From the cell containing the given text, extract its center point as (X, Y) coordinate. 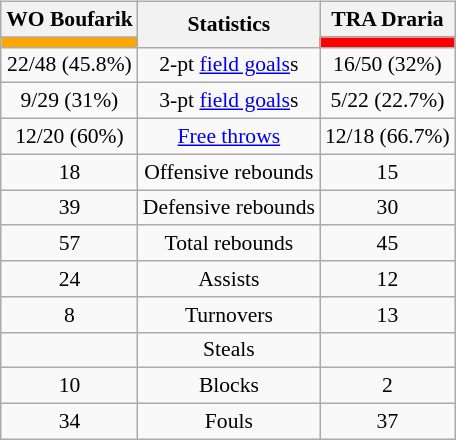
13 (388, 314)
Blocks (229, 386)
30 (388, 208)
15 (388, 172)
16/50 (32%) (388, 65)
34 (70, 421)
45 (388, 243)
2 (388, 386)
12/20 (60%) (70, 136)
Turnovers (229, 314)
9/29 (31%) (70, 101)
Steals (229, 350)
57 (70, 243)
Offensive rebounds (229, 172)
12 (388, 279)
5/22 (22.7%) (388, 101)
3-pt field goalss (229, 101)
Statistics (229, 24)
Total rebounds (229, 243)
Assists (229, 279)
12/18 (66.7%) (388, 136)
TRA Draria (388, 19)
2-pt field goalss (229, 65)
10 (70, 386)
Free throws (229, 136)
18 (70, 172)
39 (70, 208)
22/48 (45.8%) (70, 65)
WO Boufarik (70, 19)
24 (70, 279)
8 (70, 314)
37 (388, 421)
Defensive rebounds (229, 208)
Fouls (229, 421)
